Locate the cell with the specified text and output its (X, Y) center coordinate. 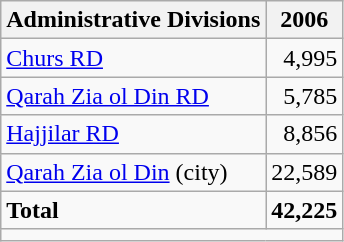
Total (134, 210)
22,589 (304, 172)
5,785 (304, 96)
Qarah Zia ol Din (city) (134, 172)
2006 (304, 20)
42,225 (304, 210)
8,856 (304, 134)
4,995 (304, 58)
Administrative Divisions (134, 20)
Churs RD (134, 58)
Qarah Zia ol Din RD (134, 96)
Hajjilar RD (134, 134)
